From the cell containing the given text, extract its center point as (X, Y) coordinate. 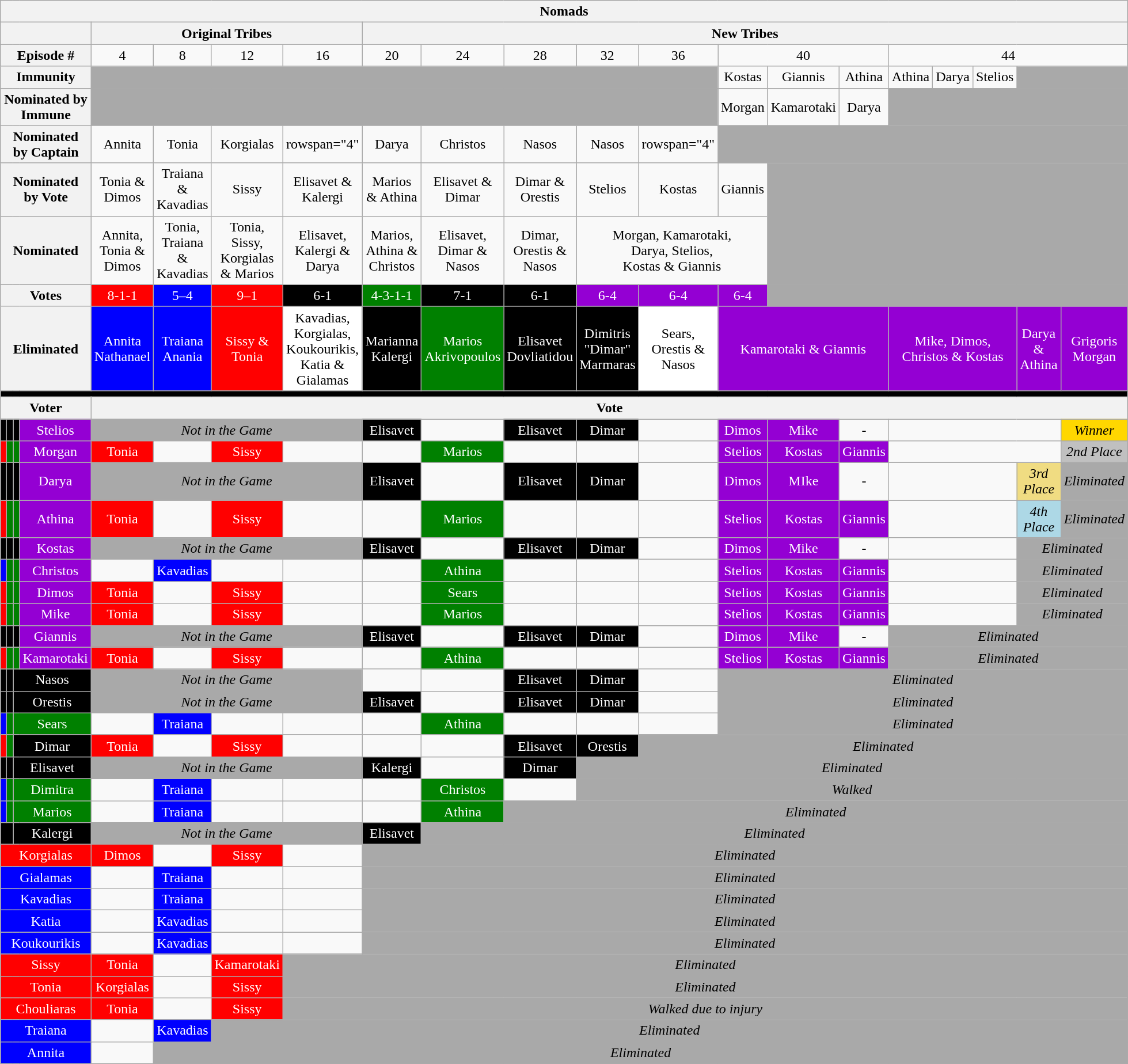
Mike, Dimos, Christos & Kostas (952, 348)
Elisavet Dovliatidou (540, 348)
Annita Nathanael (122, 348)
Kavadias, Korgialas, Koukourikis, Katia & Gialamas (322, 348)
16 (322, 55)
Tonia, Traiana & Kavadias (183, 250)
Vote (609, 408)
Elisavet,Dimar & Nasos (463, 250)
5–4 (183, 295)
Dimitris "Dimar" Marmaras (607, 348)
32 (607, 55)
Episode # (46, 55)
20 (392, 55)
Gialamas (46, 877)
Winner (1094, 430)
Elisavet & Dimar (463, 189)
Nominated by Captain (46, 144)
Nominated by Immune (46, 107)
Marios & Athina (392, 189)
Walked (852, 789)
12 (247, 55)
Traiana & Kavadias (183, 189)
36 (678, 55)
4-3-1-1 (392, 295)
New Tribes (745, 33)
Marios Akrivopoulos (463, 348)
4 (122, 55)
Kamarotaki & Giannis (804, 348)
MIke (803, 481)
Nominated by Vote (46, 189)
8 (183, 55)
Marianna Kalergi (392, 348)
Votes (46, 295)
7-1 (463, 295)
Morgan, Kamarotaki, Darya, Stelios, Kostas & Giannis (672, 250)
Original Tribes (227, 33)
Annita, Tonia & Dimos (122, 250)
4th Place (1039, 519)
Grigoris Morgan (1094, 348)
Immunity (46, 77)
28 (540, 55)
Nomads (564, 12)
Elisavet, Kalergi & Darya (322, 250)
44 (1008, 55)
24 (463, 55)
Katia (46, 921)
2nd Place (1094, 452)
Marios, Athina & Christos (392, 250)
Dimar, Orestis & Nasos (540, 250)
Chouliaras (46, 1009)
Sissy & Tonia (247, 348)
Sears, Orestis & Nasos (678, 348)
Voter (46, 408)
Darya & Athina (1039, 348)
Dimitra (52, 789)
Nominated (46, 250)
Tonia & Dimos (122, 189)
40 (804, 55)
Traiana Anania (183, 348)
3rd Place (1039, 481)
Elisavet & Kalergi (322, 189)
8-1-1 (122, 295)
Dimar & Orestis (540, 189)
9–1 (247, 295)
Koukourikis (46, 943)
Tonia, Sissy, Korgialas & Marios (247, 250)
Walked due to injury (705, 1009)
